Output the [x, y] coordinate of the center of the cell containing the given text.  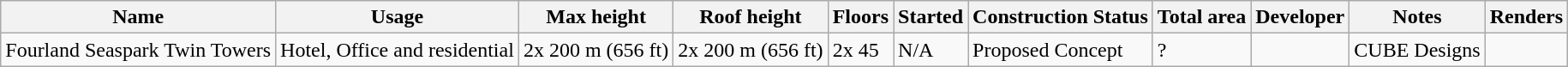
Total area [1201, 17]
Proposed Concept [1061, 50]
Floors [860, 17]
2x 45 [860, 50]
CUBE Designs [1417, 50]
Hotel, Office and residential [398, 50]
? [1201, 50]
Fourland Seaspark Twin Towers [139, 50]
Name [139, 17]
N/A [931, 50]
Roof height [751, 17]
Started [931, 17]
Developer [1301, 17]
Notes [1417, 17]
Renders [1526, 17]
Usage [398, 17]
Max height [595, 17]
Construction Status [1061, 17]
